Identify which cell holds the provided text, then report its (x, y) central coordinate. 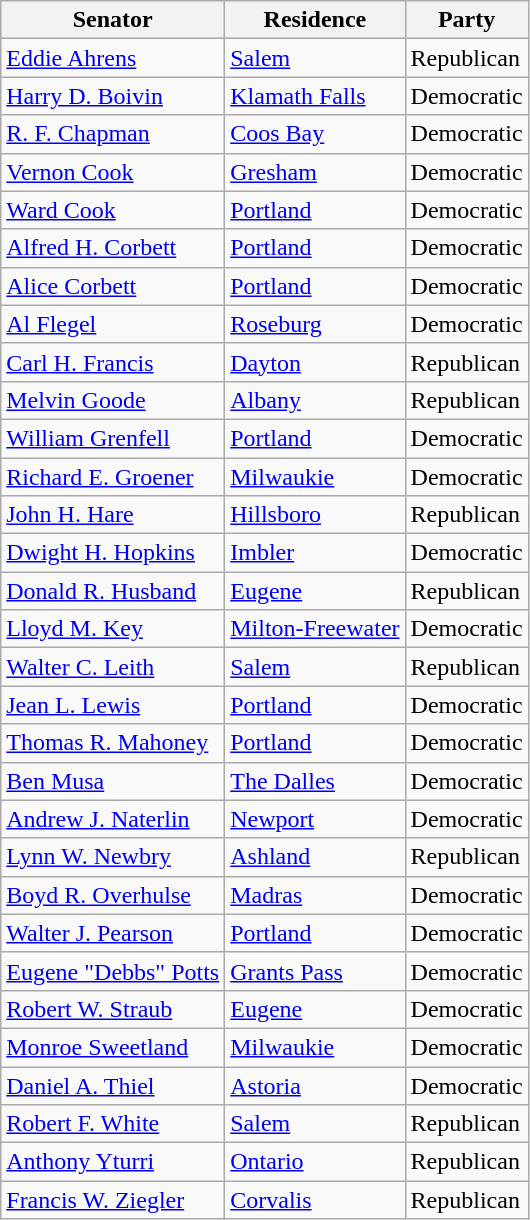
Alfred H. Corbett (113, 248)
Newport (315, 819)
Grants Pass (315, 971)
Hillsboro (315, 515)
Thomas R. Mahoney (113, 743)
Robert W. Straub (113, 1009)
William Grenfell (113, 438)
Ward Cook (113, 210)
Madras (315, 895)
Dwight H. Hopkins (113, 553)
John H. Hare (113, 515)
Boyd R. Overhulse (113, 895)
Francis W. Ziegler (113, 1200)
Monroe Sweetland (113, 1047)
Robert F. White (113, 1124)
R. F. Chapman (113, 134)
Klamath Falls (315, 96)
Coos Bay (315, 134)
Gresham (315, 172)
Anthony Yturri (113, 1162)
Astoria (315, 1085)
Ben Musa (113, 781)
Alice Corbett (113, 286)
Dayton (315, 362)
Imbler (315, 553)
Milton-Freewater (315, 629)
Daniel A. Thiel (113, 1085)
Ashland (315, 857)
The Dalles (315, 781)
Senator (113, 20)
Eugene "Debbs" Potts (113, 971)
Lynn W. Newbry (113, 857)
Corvalis (315, 1200)
Harry D. Boivin (113, 96)
Residence (315, 20)
Party (466, 20)
Ontario (315, 1162)
Carl H. Francis (113, 362)
Albany (315, 400)
Jean L. Lewis (113, 705)
Melvin Goode (113, 400)
Lloyd M. Key (113, 629)
Richard E. Groener (113, 477)
Donald R. Husband (113, 591)
Andrew J. Naterlin (113, 819)
Al Flegel (113, 324)
Eddie Ahrens (113, 58)
Walter C. Leith (113, 667)
Walter J. Pearson (113, 933)
Vernon Cook (113, 172)
Roseburg (315, 324)
